Return the [X, Y] coordinate for the center point of the cell that contains the specified text.  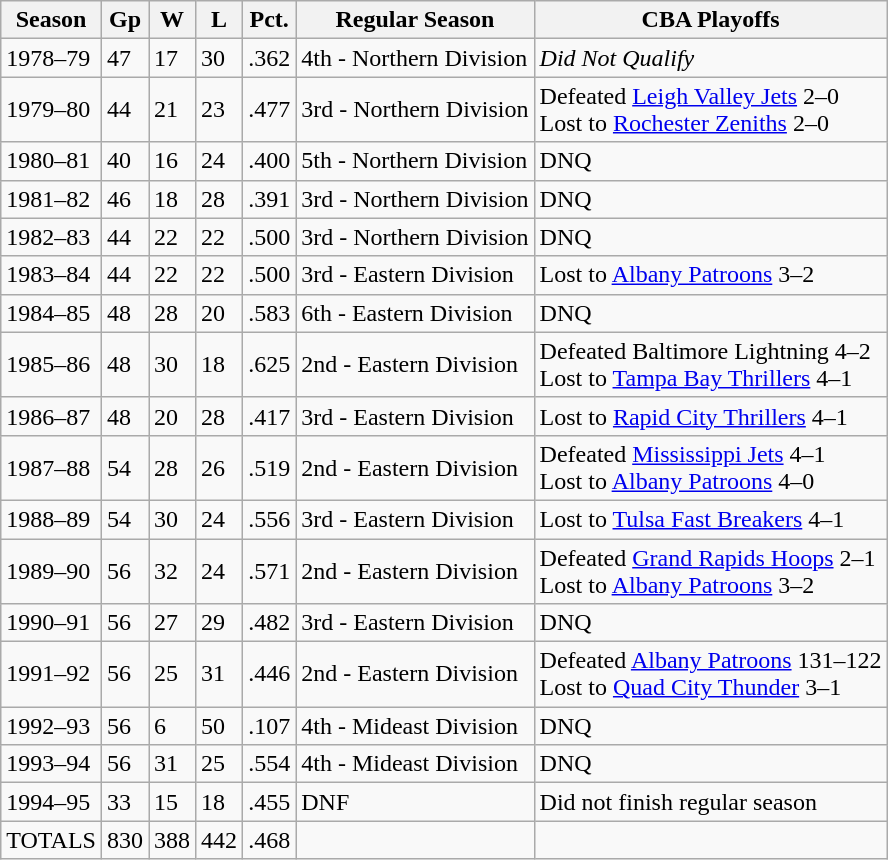
1993–94 [52, 764]
.417 [270, 416]
26 [220, 468]
Did Not Qualify [710, 58]
1983–84 [52, 275]
46 [124, 199]
388 [172, 840]
6 [172, 726]
.455 [270, 802]
1994–95 [52, 802]
6th - Eastern Division [415, 313]
23 [220, 110]
1985–86 [52, 364]
40 [124, 161]
1980–81 [52, 161]
.571 [270, 570]
.391 [270, 199]
Defeated Baltimore Lightning 4–2Lost to Tampa Bay Thrillers 4–1 [710, 364]
Defeated Albany Patroons 131–122Lost to Quad City Thunder 3–1 [710, 674]
33 [124, 802]
32 [172, 570]
.583 [270, 313]
DNF [415, 802]
442 [220, 840]
.446 [270, 674]
4th - Northern Division [415, 58]
1982–83 [52, 237]
.107 [270, 726]
.519 [270, 468]
W [172, 20]
Lost to Tulsa Fast Breakers 4–1 [710, 519]
Lost to Albany Patroons 3–2 [710, 275]
.400 [270, 161]
16 [172, 161]
1989–90 [52, 570]
Defeated Grand Rapids Hoops 2–1Lost to Albany Patroons 3–2 [710, 570]
1990–91 [52, 623]
1981–82 [52, 199]
.554 [270, 764]
Defeated Mississippi Jets 4–1Lost to Albany Patroons 4–0 [710, 468]
Regular Season [415, 20]
.468 [270, 840]
29 [220, 623]
21 [172, 110]
1987–88 [52, 468]
27 [172, 623]
.556 [270, 519]
47 [124, 58]
1992–93 [52, 726]
TOTALS [52, 840]
15 [172, 802]
50 [220, 726]
.362 [270, 58]
5th - Northern Division [415, 161]
.482 [270, 623]
.625 [270, 364]
CBA Playoffs [710, 20]
1979–80 [52, 110]
Gp [124, 20]
Pct. [270, 20]
Defeated Leigh Valley Jets 2–0Lost to Rochester Zeniths 2–0 [710, 110]
.477 [270, 110]
1991–92 [52, 674]
L [220, 20]
Did not finish regular season [710, 802]
1986–87 [52, 416]
1978–79 [52, 58]
1988–89 [52, 519]
Lost to Rapid City Thrillers 4–1 [710, 416]
830 [124, 840]
17 [172, 58]
Season [52, 20]
1984–85 [52, 313]
